Search for the cell housing the specified text and yield its [x, y] center coordinate. 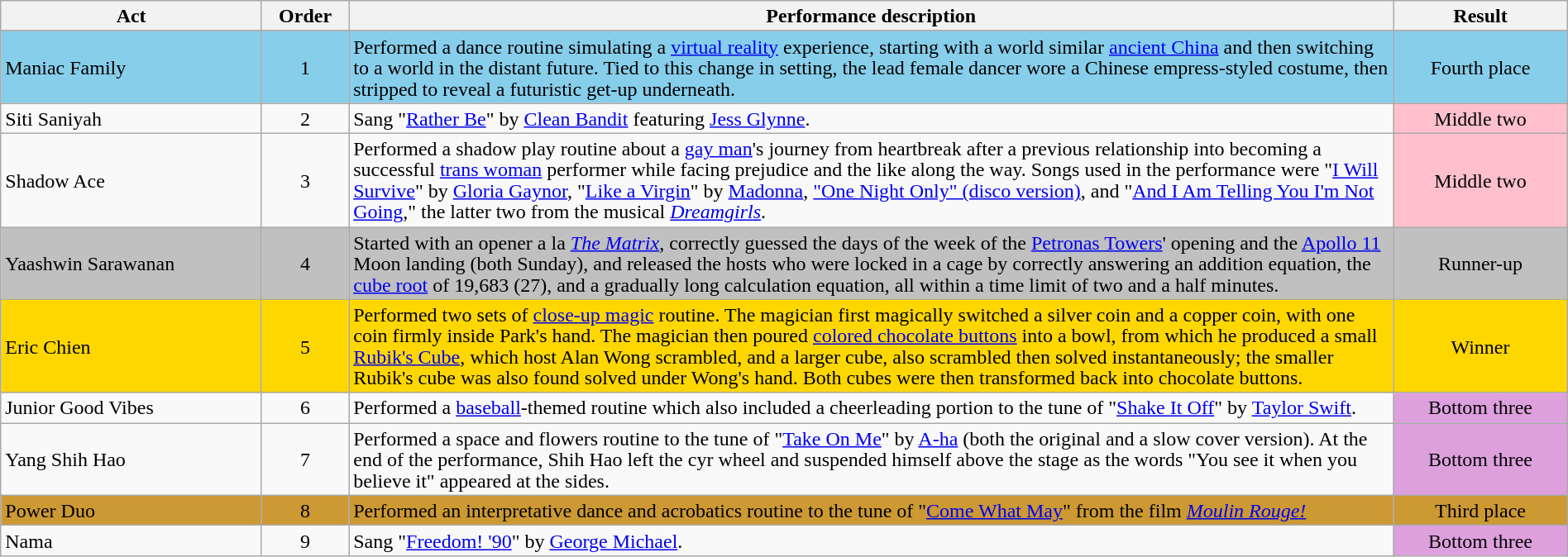
3 [304, 180]
8 [304, 511]
Performed an interpretative dance and acrobatics routine to the tune of "Come What May" from the film Moulin Rouge! [872, 511]
Performance description [872, 17]
Winner [1480, 345]
2 [304, 119]
Sang "Freedom! '90" by George Michael. [872, 540]
Sang "Rather Be" by Clean Bandit featuring Jess Glynne. [872, 119]
Yaashwin Sarawanan [131, 263]
4 [304, 263]
Yang Shih Hao [131, 459]
Performed a baseball-themed routine which also included a cheerleading portion to the tune of "Shake It Off" by Taylor Swift. [872, 408]
Runner-up [1480, 263]
Shadow Ace [131, 180]
Eric Chien [131, 345]
7 [304, 459]
Maniac Family [131, 67]
5 [304, 345]
Fourth place [1480, 67]
Nama [131, 540]
Third place [1480, 511]
Power Duo [131, 511]
Order [304, 17]
Act [131, 17]
Siti Saniyah [131, 119]
1 [304, 67]
Junior Good Vibes [131, 408]
Result [1480, 17]
6 [304, 408]
9 [304, 540]
